Pinpoint the cell where the given text exists, returning its [x, y] midpoint coordinate. 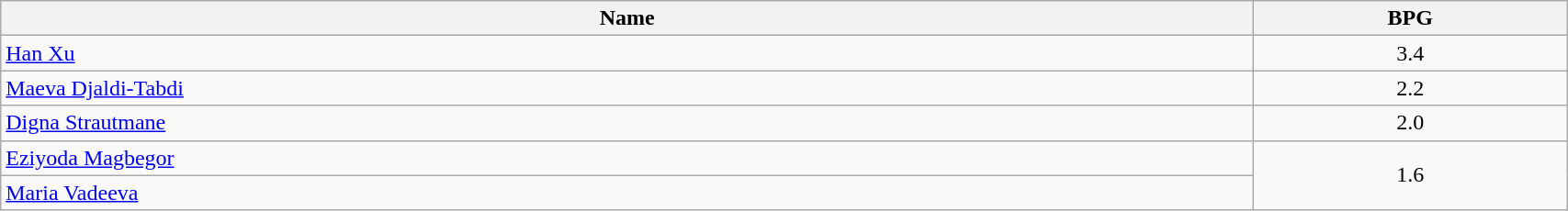
2.2 [1411, 88]
BPG [1411, 18]
Maeva Djaldi-Tabdi [627, 88]
Digna Strautmane [627, 123]
Han Xu [627, 53]
2.0 [1411, 123]
1.6 [1411, 175]
Maria Vadeeva [627, 193]
Eziyoda Magbegor [627, 158]
Name [627, 18]
3.4 [1411, 53]
